Detect which cell encompasses the target text, then output its (x, y) center coordinate. 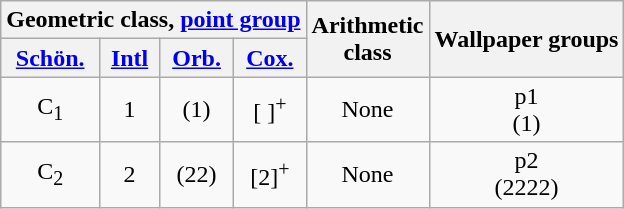
Schön. (50, 58)
Intl (130, 58)
Geometric class, point group (154, 20)
1 (130, 110)
Wallpaper groups (526, 39)
[ ]+ (270, 110)
C2 (50, 174)
Cox. (270, 58)
[2]+ (270, 174)
Arithmetic class (368, 39)
(22) (197, 174)
C1 (50, 110)
(1) (197, 110)
Orb. (197, 58)
p1(1) (526, 110)
2 (130, 174)
p2(2222) (526, 174)
